Find where the given text appears and provide that cell's center as (x, y) coordinate. 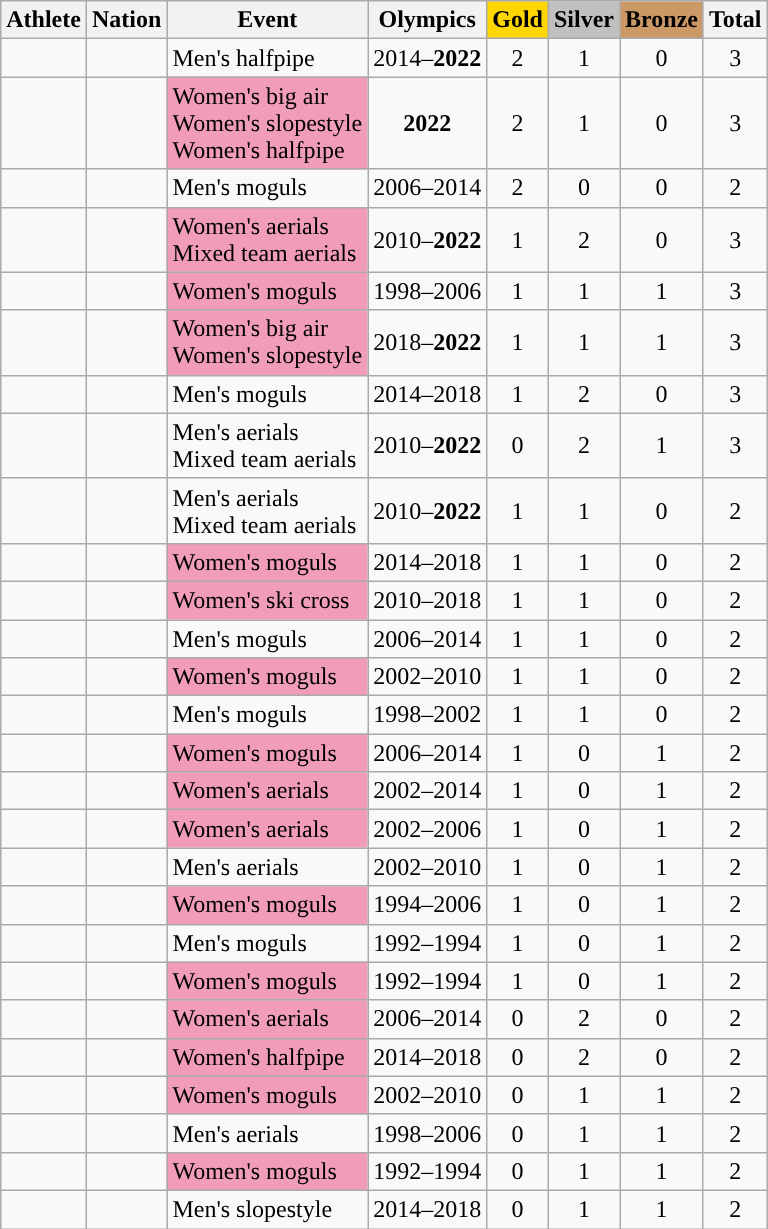
Men's halfpipe (268, 58)
Women's ski cross (268, 600)
2010–2018 (428, 600)
Olympics (428, 20)
Total (735, 20)
Athlete (44, 20)
Men's slopestyle (268, 1209)
Event (268, 20)
Women's aerialsMixed team aerials (268, 240)
2002–2006 (428, 829)
Gold (518, 20)
1998–2002 (428, 715)
Bronze (662, 20)
Women's halfpipe (268, 1057)
Nation (126, 20)
2018–2022 (428, 342)
1994–2006 (428, 905)
Silver (584, 20)
Women's big air Women's slopestyleWomen's halfpipe (268, 123)
2002–2014 (428, 791)
2022 (428, 123)
Women's big air Women's slopestyle (268, 342)
2014–2022 (428, 58)
